Scan for the cell matching the given text and deliver its (x, y) coordinate at center. 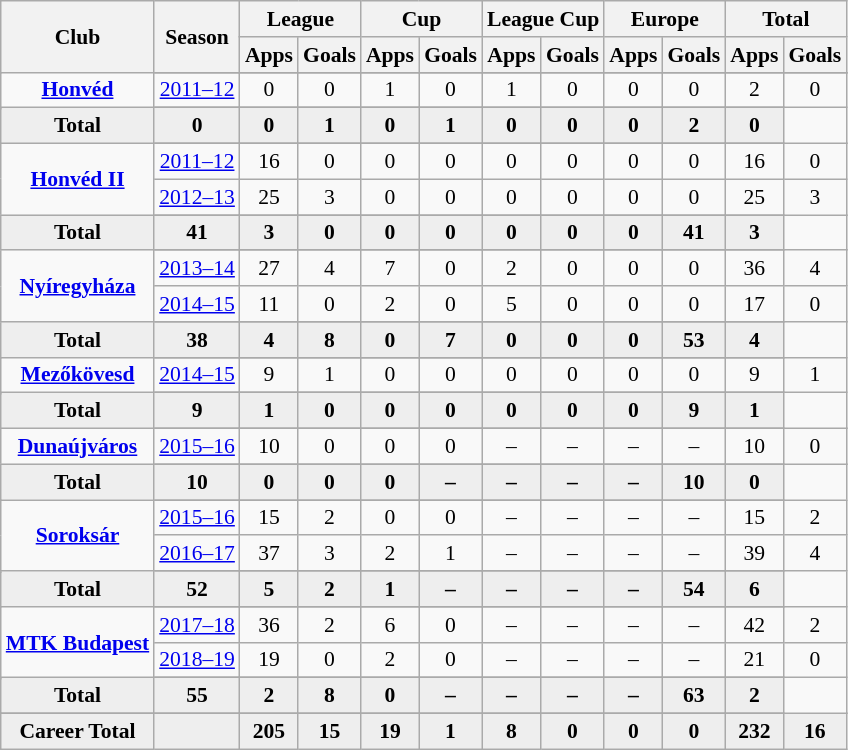
League (300, 19)
Club (78, 36)
Europe (664, 19)
53 (694, 340)
2013–14 (197, 269)
2016–17 (197, 554)
2018–19 (197, 660)
2012–13 (197, 197)
2017–18 (197, 625)
11 (269, 304)
MTK Budapest (78, 642)
Season (197, 36)
Honvéd II (78, 180)
54 (694, 589)
Soroksár (78, 536)
52 (197, 589)
55 (197, 696)
Cup (422, 19)
42 (754, 625)
38 (197, 340)
Career Total (78, 732)
Dunaújváros (78, 447)
205 (269, 732)
17 (754, 304)
21 (754, 660)
Honvéd (78, 90)
39 (754, 554)
League Cup (543, 19)
63 (694, 696)
37 (269, 554)
Mezőkövesd (78, 375)
27 (269, 269)
232 (754, 732)
Nyíregyháza (78, 286)
